Return the [X, Y] coordinate for the center point of the cell that contains the specified text.  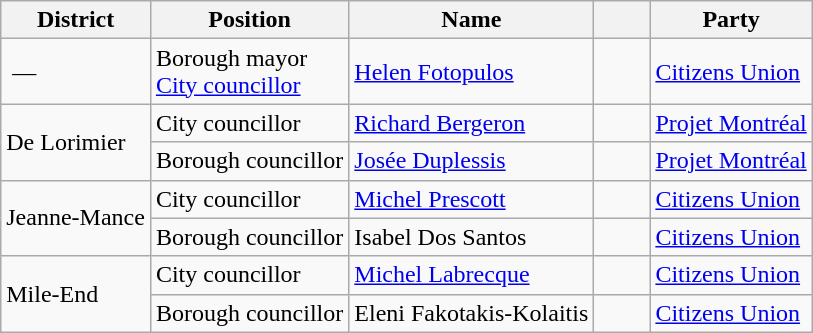
Helen Fotopulos [472, 72]
De Lorimier [76, 142]
Josée Duplessis [472, 161]
Michel Labrecque [472, 275]
Position [249, 20]
Michel Prescott [472, 199]
Jeanne-Mance [76, 218]
Mile-End [76, 294]
District [76, 20]
Name [472, 20]
Richard Bergeron [472, 123]
Isabel Dos Santos [472, 237]
Eleni Fakotakis-Kolaitis [472, 313]
Party [731, 20]
— [76, 72]
Borough mayorCity councillor [249, 72]
